Identify which cell holds the provided text, then report its (X, Y) central coordinate. 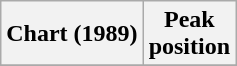
Chart (1989) (72, 34)
Peakposition (189, 34)
